Detect which cell encompasses the target text, then output its [X, Y] center coordinate. 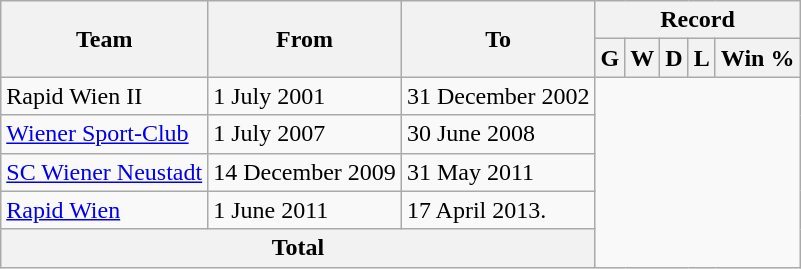
Wiener Sport-Club [104, 134]
W [642, 58]
D [674, 58]
Rapid Wien II [104, 96]
1 July 2001 [305, 96]
Total [298, 248]
To [498, 39]
14 December 2009 [305, 172]
L [702, 58]
31 May 2011 [498, 172]
30 June 2008 [498, 134]
Team [104, 39]
31 December 2002 [498, 96]
Record [698, 20]
SC Wiener Neustadt [104, 172]
17 April 2013. [498, 210]
Win % [758, 58]
1 June 2011 [305, 210]
G [610, 58]
1 July 2007 [305, 134]
Rapid Wien [104, 210]
From [305, 39]
